Provide the [X, Y] coordinate of the cell's center where the given text is located.  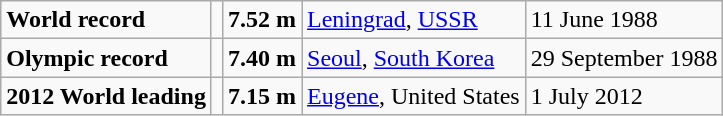
29 September 1988 [624, 58]
Eugene, United States [414, 96]
World record [106, 20]
7.40 m [262, 58]
Leningrad, USSR [414, 20]
Olympic record [106, 58]
7.15 m [262, 96]
1 July 2012 [624, 96]
11 June 1988 [624, 20]
Seoul, South Korea [414, 58]
2012 World leading [106, 96]
7.52 m [262, 20]
